Pinpoint the cell where the given text exists, returning its (x, y) midpoint coordinate. 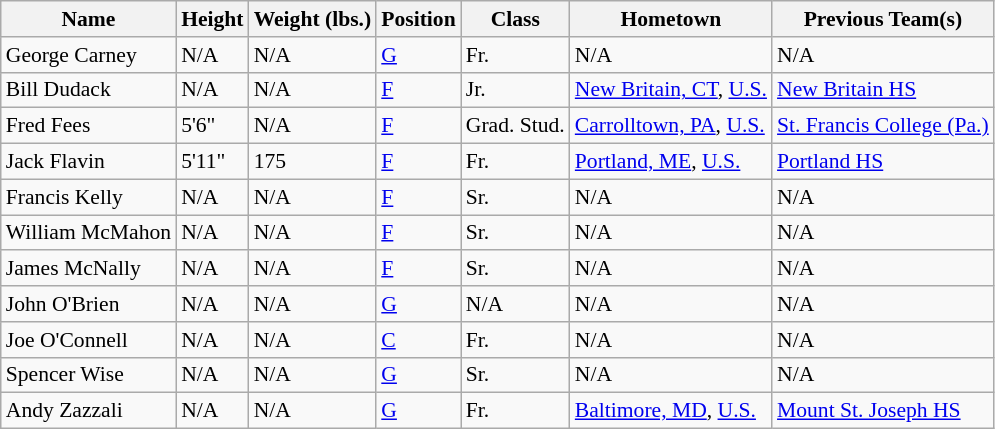
Jr. (516, 90)
Hometown (671, 19)
St. Francis College (Pa.) (883, 126)
Fred Fees (88, 126)
5'11" (212, 162)
Joe O'Connell (88, 340)
Position (418, 19)
New Britain, CT, U.S. (671, 90)
Grad. Stud. (516, 126)
Portland HS (883, 162)
Mount St. Joseph HS (883, 411)
Francis Kelly (88, 197)
C (418, 340)
Spencer Wise (88, 375)
George Carney (88, 55)
Weight (lbs.) (313, 19)
Portland, ME, U.S. (671, 162)
Jack Flavin (88, 162)
Baltimore, MD, U.S. (671, 411)
William McMahon (88, 233)
Name (88, 19)
Previous Team(s) (883, 19)
James McNally (88, 269)
Bill Dudack (88, 90)
5'6" (212, 126)
John O'Brien (88, 304)
Height (212, 19)
175 (313, 162)
Andy Zazzali (88, 411)
Carrolltown, PA, U.S. (671, 126)
New Britain HS (883, 90)
Class (516, 19)
